Pinpoint the cell where the given text exists, returning its (X, Y) midpoint coordinate. 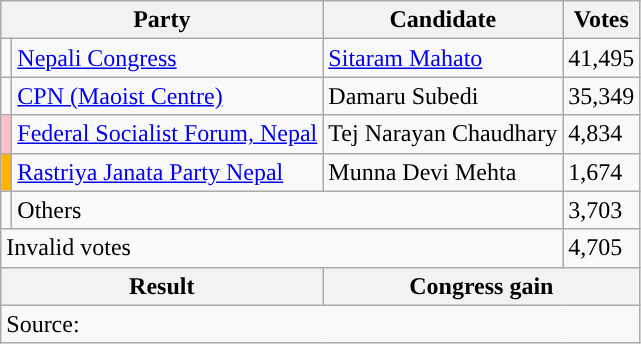
1,674 (602, 172)
Invalid votes (282, 248)
41,495 (602, 58)
Others (288, 210)
Source: (320, 324)
Candidate (443, 20)
Congress gain (482, 286)
CPN (Maoist Centre) (168, 96)
Rastriya Janata Party Nepal (168, 172)
4,705 (602, 248)
Votes (602, 20)
Tej Narayan Chaudhary (443, 134)
Nepali Congress (168, 58)
Sitaram Mahato (443, 58)
35,349 (602, 96)
Damaru Subedi (443, 96)
Party (162, 20)
Munna Devi Mehta (443, 172)
3,703 (602, 210)
4,834 (602, 134)
Result (162, 286)
Federal Socialist Forum, Nepal (168, 134)
